Provide the [X, Y] coordinate of the cell's center where the given text is located.  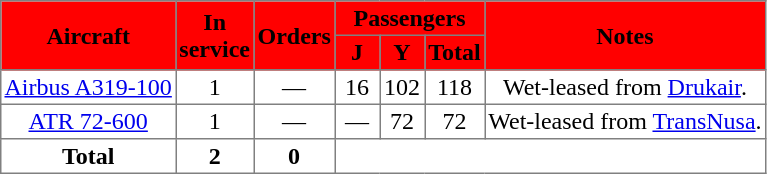
ATR 72-600 [88, 121]
J [358, 52]
Aircraft [88, 36]
Airbus A319-100 [88, 87]
Orders [294, 36]
Notes [624, 36]
Y [402, 52]
2 [215, 156]
Passengers [410, 18]
Wet-leased from TransNusa. [624, 121]
0 [294, 156]
118 [455, 87]
16 [358, 87]
102 [402, 87]
In service [215, 36]
Wet-leased from Drukair. [624, 87]
